Extract the (x, y) coordinate from the center of the cell holding the provided text.  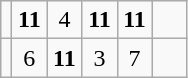
4 (64, 20)
6 (30, 58)
3 (100, 58)
7 (134, 58)
